Find where the given text appears and provide that cell's center as (X, Y) coordinate. 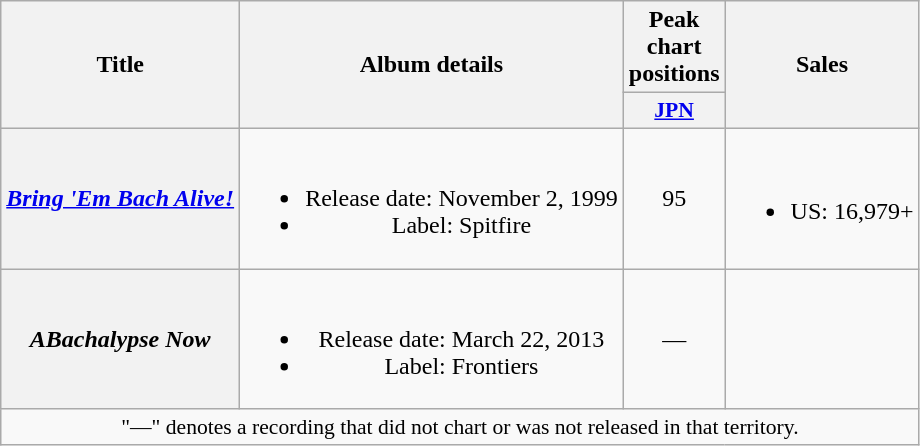
JPN (674, 111)
Bring 'Em Bach Alive! (120, 198)
Title (120, 65)
Peak chart positions (674, 47)
Sales (822, 65)
95 (674, 198)
— (674, 338)
Release date: November 2, 1999Label: Spitfire (432, 198)
Album details (432, 65)
Release date: March 22, 2013Label: Frontiers (432, 338)
ABachalypse Now (120, 338)
"—" denotes a recording that did not chart or was not released in that territory. (460, 427)
US: 16,979+ (822, 198)
